Detect which cell encompasses the target text, then output its (x, y) center coordinate. 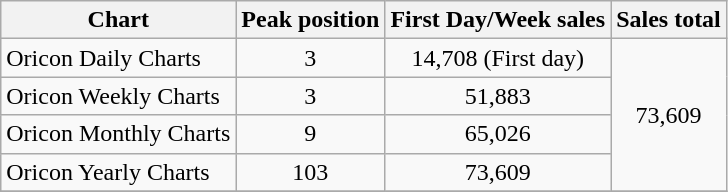
65,026 (498, 134)
103 (310, 172)
Oricon Monthly Charts (118, 134)
Sales total (669, 20)
First Day/Week sales (498, 20)
14,708 (First day) (498, 58)
Oricon Daily Charts (118, 58)
Chart (118, 20)
9 (310, 134)
Oricon Yearly Charts (118, 172)
51,883 (498, 96)
Peak position (310, 20)
Oricon Weekly Charts (118, 96)
